Extract the (X, Y) coordinate from the center of the cell holding the provided text.  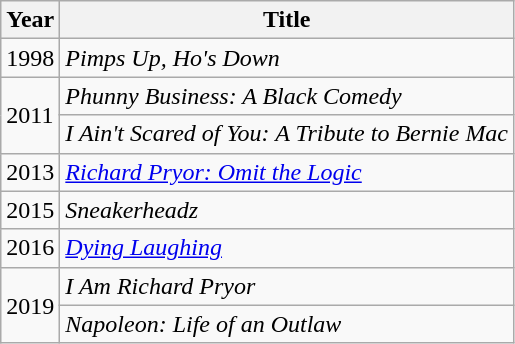
2013 (30, 172)
I Ain't Scared of You: A Tribute to Bernie Mac (287, 134)
2016 (30, 248)
Napoleon: Life of an Outlaw (287, 324)
Sneakerheadz (287, 210)
2019 (30, 305)
Title (287, 20)
2011 (30, 115)
1998 (30, 58)
I Am Richard Pryor (287, 286)
2015 (30, 210)
Dying Laughing (287, 248)
Pimps Up, Ho's Down (287, 58)
Phunny Business: A Black Comedy (287, 96)
Richard Pryor: Omit the Logic (287, 172)
Year (30, 20)
